For the text-containing cell, return its midpoint in [X, Y] coordinate format. 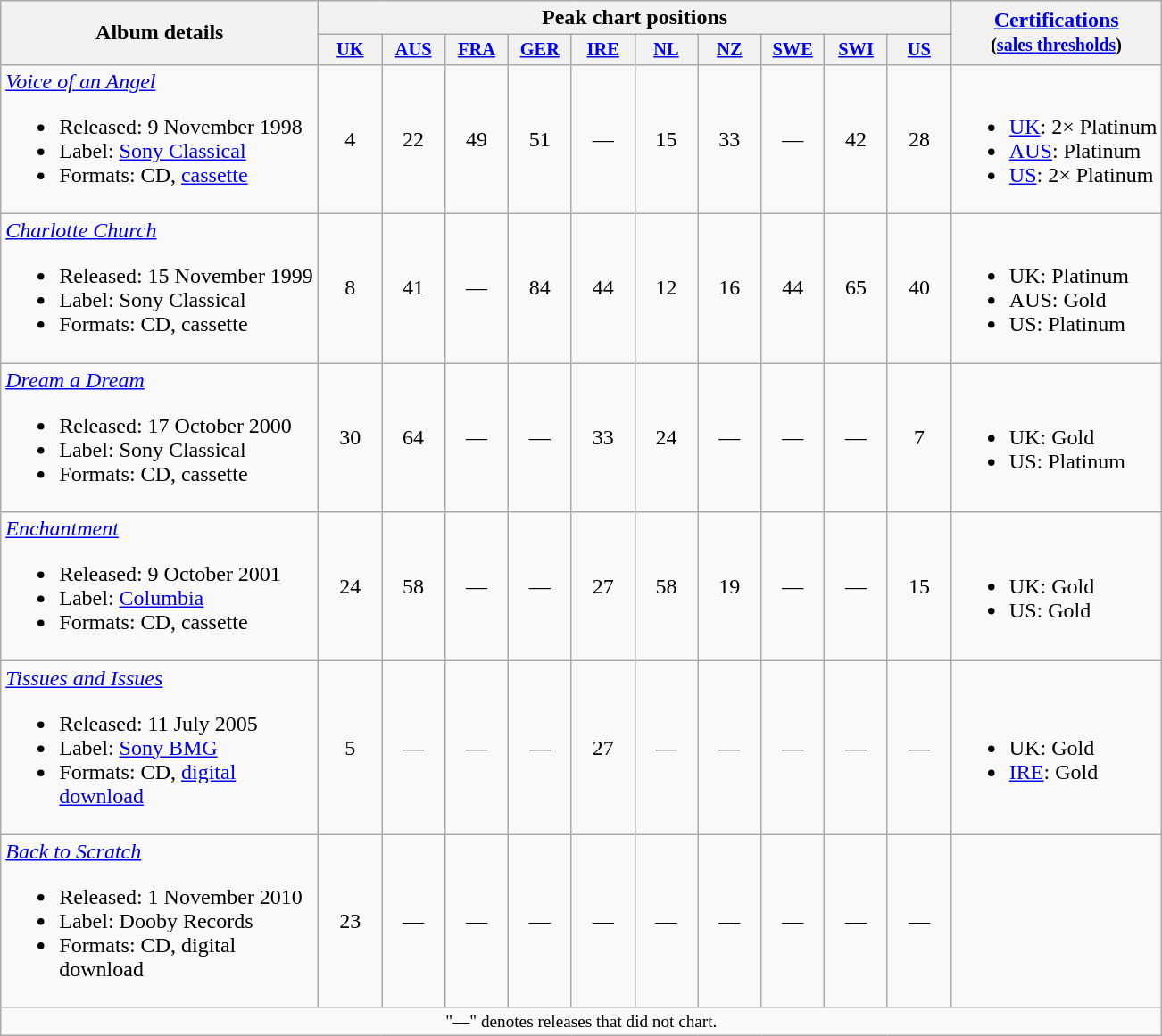
22 [414, 139]
UK: GoldUS: Platinum [1057, 437]
19 [730, 587]
Voice of an AngelReleased: 9 November 1998Label: Sony ClassicalFormats: CD, cassette [160, 139]
51 [539, 139]
Dream a DreamReleased: 17 October 2000Label: Sony ClassicalFormats: CD, cassette [160, 437]
EnchantmentReleased: 9 October 2001Label: ColumbiaFormats: CD, cassette [160, 587]
SWI [857, 50]
Peak chart positions [635, 18]
UK [350, 50]
UK: PlatinumAUS: GoldUS: Platinum [1057, 289]
NZ [730, 50]
"—" denotes releases that did not chart. [582, 1022]
65 [857, 289]
Album details [160, 33]
UK: 2× PlatinumAUS: PlatinumUS: 2× Platinum [1057, 139]
Certifications(sales thresholds) [1057, 33]
NL [666, 50]
28 [919, 139]
5 [350, 748]
US [919, 50]
64 [414, 437]
40 [919, 289]
4 [350, 139]
49 [477, 139]
GER [539, 50]
7 [919, 437]
23 [350, 921]
30 [350, 437]
AUS [414, 50]
41 [414, 289]
UK: GoldIRE: Gold [1057, 748]
Charlotte ChurchReleased: 15 November 1999Label: Sony ClassicalFormats: CD, cassette [160, 289]
42 [857, 139]
FRA [477, 50]
8 [350, 289]
16 [730, 289]
IRE [603, 50]
Tissues and IssuesReleased: 11 July 2005Label: Sony BMGFormats: CD, digital download [160, 748]
12 [666, 289]
Back to ScratchReleased: 1 November 2010Label: Dooby RecordsFormats: CD, digital download [160, 921]
84 [539, 289]
UK: GoldUS: Gold [1057, 587]
SWE [793, 50]
